Identify which cell holds the provided text, then report its (x, y) central coordinate. 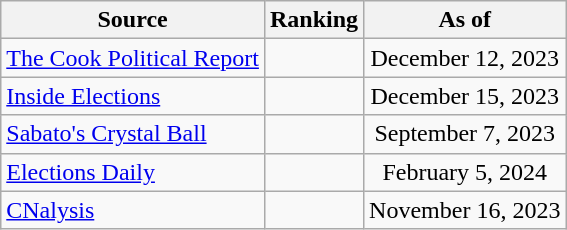
November 16, 2023 (465, 210)
CNalysis (133, 210)
Inside Elections (133, 96)
February 5, 2024 (465, 172)
Source (133, 20)
Ranking (314, 20)
Sabato's Crystal Ball (133, 134)
Elections Daily (133, 172)
December 15, 2023 (465, 96)
December 12, 2023 (465, 58)
The Cook Political Report (133, 58)
As of (465, 20)
September 7, 2023 (465, 134)
